Pinpoint the cell where the given text exists, returning its (X, Y) midpoint coordinate. 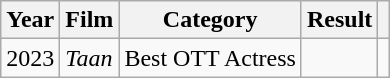
Best OTT Actress (210, 58)
Film (90, 20)
Taan (90, 58)
Category (210, 20)
Year (30, 20)
Result (339, 20)
2023 (30, 58)
